Identify which cell holds the provided text, then report its (X, Y) central coordinate. 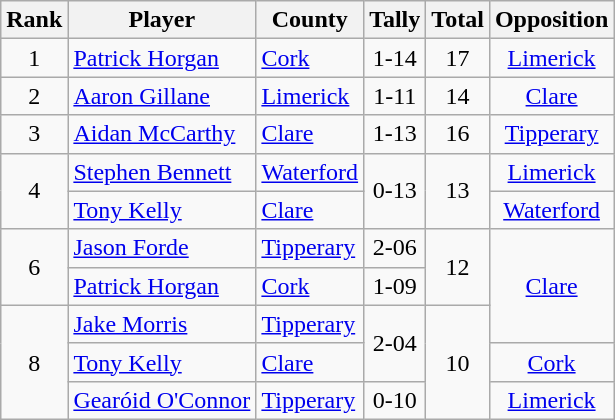
1-14 (395, 58)
2-06 (395, 248)
17 (458, 58)
3 (34, 134)
1 (34, 58)
Jason Forde (162, 248)
0-13 (395, 191)
Aaron Gillane (162, 96)
Jake Morris (162, 324)
8 (34, 362)
14 (458, 96)
Stephen Bennett (162, 172)
2 (34, 96)
Total (458, 20)
1-11 (395, 96)
4 (34, 191)
Opposition (551, 20)
1-09 (395, 286)
Rank (34, 20)
County (310, 20)
Tally (395, 20)
13 (458, 191)
10 (458, 362)
1-13 (395, 134)
12 (458, 267)
16 (458, 134)
Gearóid O'Connor (162, 400)
6 (34, 267)
2-04 (395, 343)
Aidan McCarthy (162, 134)
0-10 (395, 400)
Player (162, 20)
